From the cell containing the given text, extract its center point as [X, Y] coordinate. 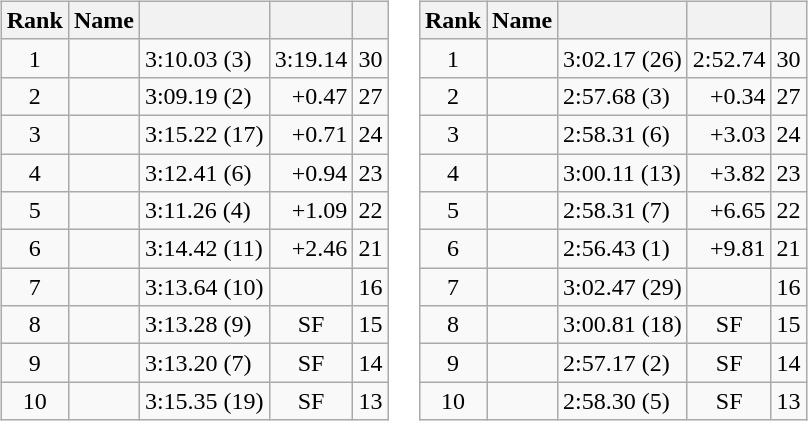
3:13.64 (10) [204, 287]
3:14.42 (11) [204, 249]
+0.94 [311, 173]
3:10.03 (3) [204, 58]
2:58.31 (7) [623, 211]
3:11.26 (4) [204, 211]
+2.46 [311, 249]
3:15.22 (17) [204, 134]
3:02.17 (26) [623, 58]
+6.65 [729, 211]
3:15.35 (19) [204, 401]
3:13.28 (9) [204, 325]
3:09.19 (2) [204, 96]
3:00.11 (13) [623, 173]
+1.09 [311, 211]
+0.47 [311, 96]
+0.34 [729, 96]
3:13.20 (7) [204, 363]
3:19.14 [311, 58]
2:57.17 (2) [623, 363]
2:57.68 (3) [623, 96]
2:58.30 (5) [623, 401]
3:00.81 (18) [623, 325]
+9.81 [729, 249]
2:56.43 (1) [623, 249]
2:58.31 (6) [623, 134]
2:52.74 [729, 58]
+3.03 [729, 134]
+0.71 [311, 134]
3:12.41 (6) [204, 173]
3:02.47 (29) [623, 287]
+3.82 [729, 173]
